Extract the [x, y] coordinate from the center of the cell holding the provided text.  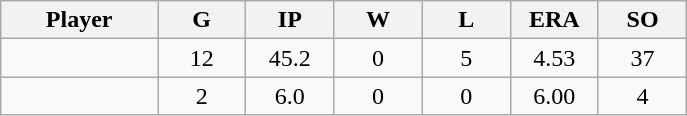
IP [290, 20]
SO [642, 20]
ERA [554, 20]
2 [202, 96]
45.2 [290, 58]
12 [202, 58]
6.0 [290, 96]
4.53 [554, 58]
4 [642, 96]
5 [466, 58]
G [202, 20]
L [466, 20]
W [378, 20]
6.00 [554, 96]
Player [80, 20]
37 [642, 58]
